Extract the (x, y) coordinate from the center of the cell holding the provided text.  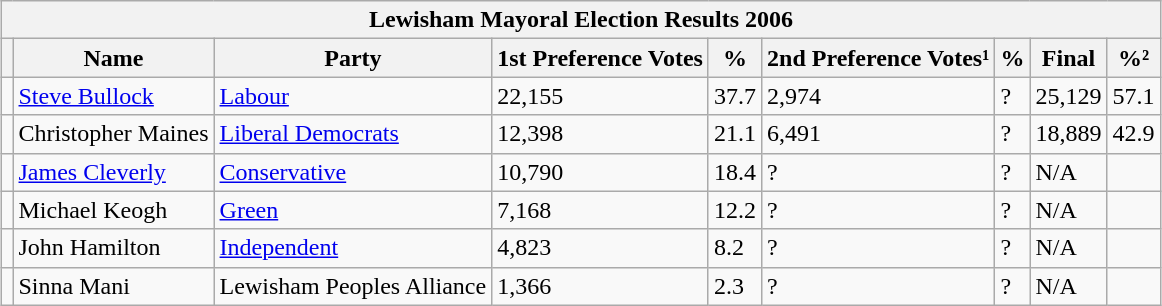
Christopher Maines (114, 134)
42.9 (1134, 134)
18.4 (734, 172)
John Hamilton (114, 248)
10,790 (600, 172)
Green (353, 210)
Michael Keogh (114, 210)
2.3 (734, 286)
2,974 (878, 96)
57.1 (1134, 96)
12.2 (734, 210)
37.7 (734, 96)
James Cleverly (114, 172)
Lewisham Mayoral Election Results 2006 (581, 20)
Liberal Democrats (353, 134)
22,155 (600, 96)
6,491 (878, 134)
21.1 (734, 134)
12,398 (600, 134)
Party (353, 58)
2nd Preference Votes¹ (878, 58)
Sinna Mani (114, 286)
Labour (353, 96)
25,129 (1068, 96)
Lewisham Peoples Alliance (353, 286)
Final (1068, 58)
7,168 (600, 210)
4,823 (600, 248)
%² (1134, 58)
Conservative (353, 172)
1st Preference Votes (600, 58)
Name (114, 58)
1,366 (600, 286)
Independent (353, 248)
18,889 (1068, 134)
Steve Bullock (114, 96)
8.2 (734, 248)
